Provide the [X, Y] coordinate of the cell's center where the given text is located.  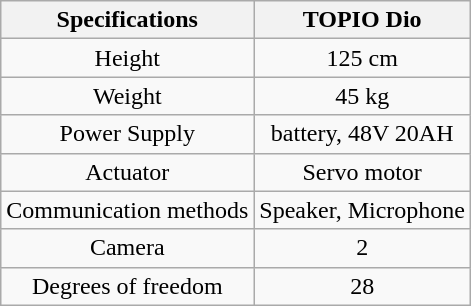
28 [362, 286]
Degrees of freedom [128, 286]
Speaker, Microphone [362, 210]
Weight [128, 96]
battery, 48V 20AH [362, 134]
Communication methods [128, 210]
TOPIO Dio [362, 20]
Camera [128, 248]
Specifications [128, 20]
Height [128, 58]
Power Supply [128, 134]
2 [362, 248]
125 cm [362, 58]
45 kg [362, 96]
Actuator [128, 172]
Servo motor [362, 172]
